Return the (x, y) coordinate for the center point of the cell that contains the specified text.  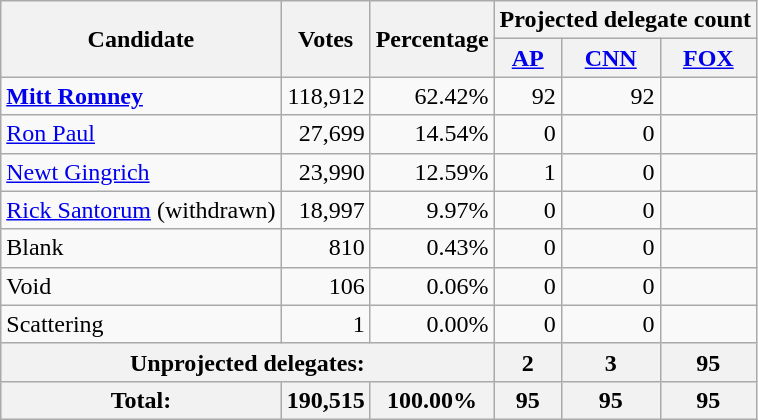
2 (528, 362)
Blank (141, 248)
Ron Paul (141, 134)
Newt Gingrich (141, 172)
18,997 (326, 210)
190,515 (326, 400)
Unprojected delegates: (248, 362)
Candidate (141, 39)
Votes (326, 39)
Percentage (432, 39)
Rick Santorum (withdrawn) (141, 210)
0.00% (432, 324)
Total: (141, 400)
106 (326, 286)
Mitt Romney (141, 96)
FOX (708, 58)
AP (528, 58)
Void (141, 286)
100.00% (432, 400)
62.42% (432, 96)
810 (326, 248)
12.59% (432, 172)
14.54% (432, 134)
27,699 (326, 134)
Scattering (141, 324)
3 (610, 362)
0.43% (432, 248)
23,990 (326, 172)
9.97% (432, 210)
0.06% (432, 286)
Projected delegate count (626, 20)
118,912 (326, 96)
CNN (610, 58)
